Identify which cell holds the provided text, then report its [X, Y] central coordinate. 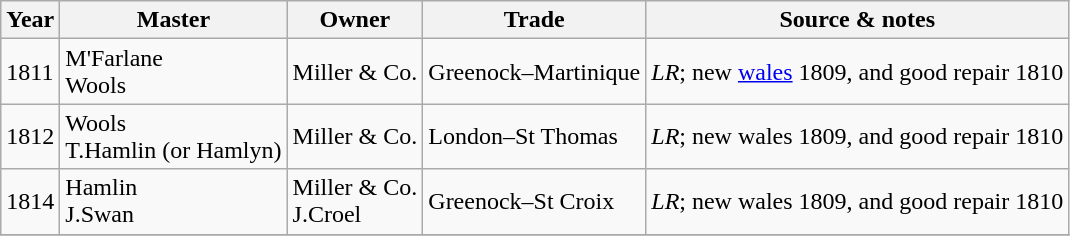
Greenock–St Croix [534, 202]
Owner [355, 20]
1814 [30, 202]
Trade [534, 20]
London–St Thomas [534, 136]
Greenock–Martinique [534, 72]
HamlinJ.Swan [174, 202]
1811 [30, 72]
M'FarlaneWools [174, 72]
1812 [30, 136]
Source & notes [858, 20]
Master [174, 20]
Miller & Co.J.Croel [355, 202]
Year [30, 20]
WoolsT.Hamlin (or Hamlyn) [174, 136]
